Search for the cell housing the specified text and yield its (x, y) center coordinate. 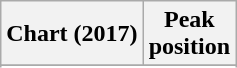
Chart (2017) (72, 34)
Peakposition (189, 34)
